Return the (X, Y) coordinate for the center point of the cell that contains the specified text.  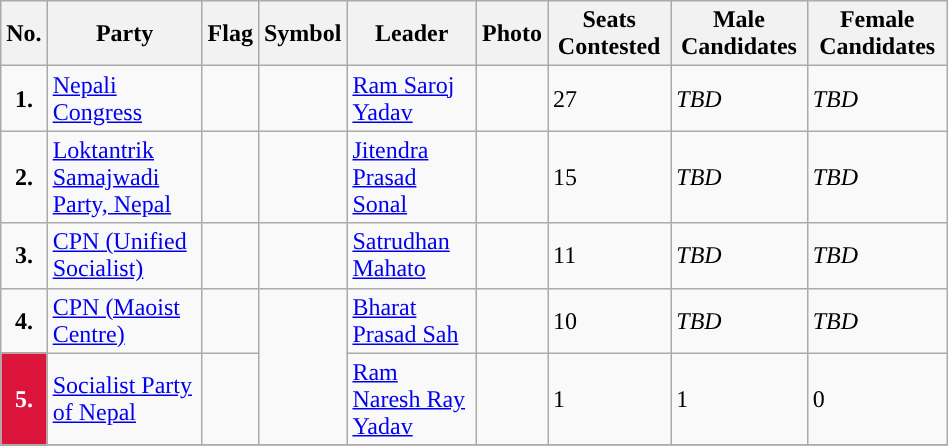
4. (24, 320)
CPN (Unified Socialist) (124, 256)
0 (877, 399)
Seats Contested (610, 34)
10 (610, 320)
Jitendra Prasad Sonal (412, 177)
Leader (412, 34)
Photo (512, 34)
3. (24, 256)
27 (610, 98)
11 (610, 256)
Party (124, 34)
1. (24, 98)
Loktantrik Samajwadi Party, Nepal (124, 177)
15 (610, 177)
Satrudhan Mahato (412, 256)
CPN (Maoist Centre) (124, 320)
Symbol (302, 34)
Socialist Party of Nepal (124, 399)
5. (24, 399)
No. (24, 34)
Female Candidates (877, 34)
Flag (230, 34)
Ram Naresh Ray Yadav (412, 399)
2. (24, 177)
Bharat Prasad Sah (412, 320)
Nepali Congress (124, 98)
Ram Saroj Yadav (412, 98)
Male Candidates (739, 34)
